Return the [x, y] coordinate for the center point of the cell that contains the specified text.  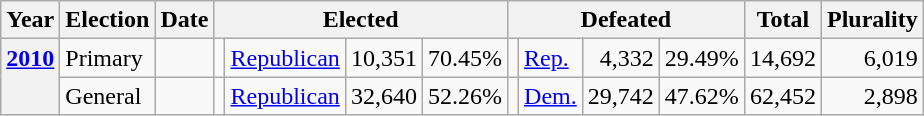
Rep. [551, 58]
29,742 [620, 96]
6,019 [872, 58]
62,452 [782, 96]
Election [108, 20]
Elected [361, 20]
32,640 [384, 96]
Date [184, 20]
52.26% [464, 96]
14,692 [782, 58]
29.49% [702, 58]
Plurality [872, 20]
General [108, 96]
4,332 [620, 58]
Total [782, 20]
2010 [30, 77]
Dem. [551, 96]
70.45% [464, 58]
47.62% [702, 96]
2,898 [872, 96]
Year [30, 20]
Primary [108, 58]
10,351 [384, 58]
Defeated [626, 20]
